Extract the [X, Y] coordinate from the center of the cell holding the provided text.  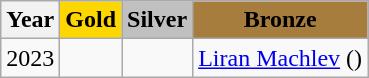
Gold [91, 20]
Bronze [280, 20]
2023 [30, 58]
Liran Machlev () [280, 58]
Silver [158, 20]
Year [30, 20]
